Detect which cell encompasses the target text, then output its [X, Y] center coordinate. 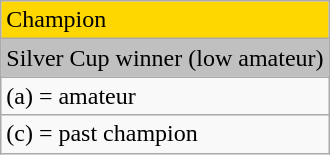
(c) = past champion [165, 134]
Champion [165, 20]
(a) = amateur [165, 96]
Silver Cup winner (low amateur) [165, 58]
